Return [x, y] of the center of cell containing provided text 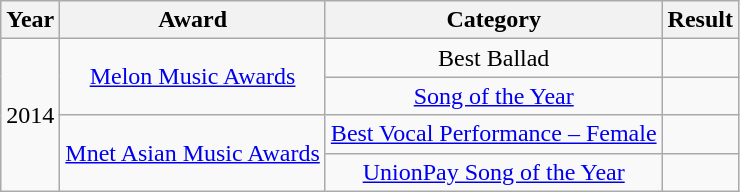
UnionPay Song of the Year [494, 172]
Best Vocal Performance – Female [494, 134]
Year [30, 20]
Mnet Asian Music Awards [193, 153]
Song of the Year [494, 96]
Category [494, 20]
Award [193, 20]
2014 [30, 115]
Result [700, 20]
Best Ballad [494, 58]
Melon Music Awards [193, 77]
